Return (X, Y) of the center of cell containing provided text 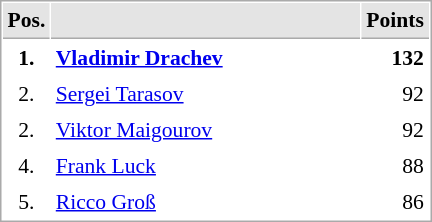
88 (396, 165)
132 (396, 57)
Sergei Tarasov (206, 93)
1. (26, 57)
4. (26, 165)
Ricco Groß (206, 201)
Vladimir Drachev (206, 57)
Pos. (26, 21)
86 (396, 201)
Viktor Maigourov (206, 129)
Frank Luck (206, 165)
Points (396, 21)
5. (26, 201)
